Return the (x, y) coordinate for the center point of the cell that contains the specified text.  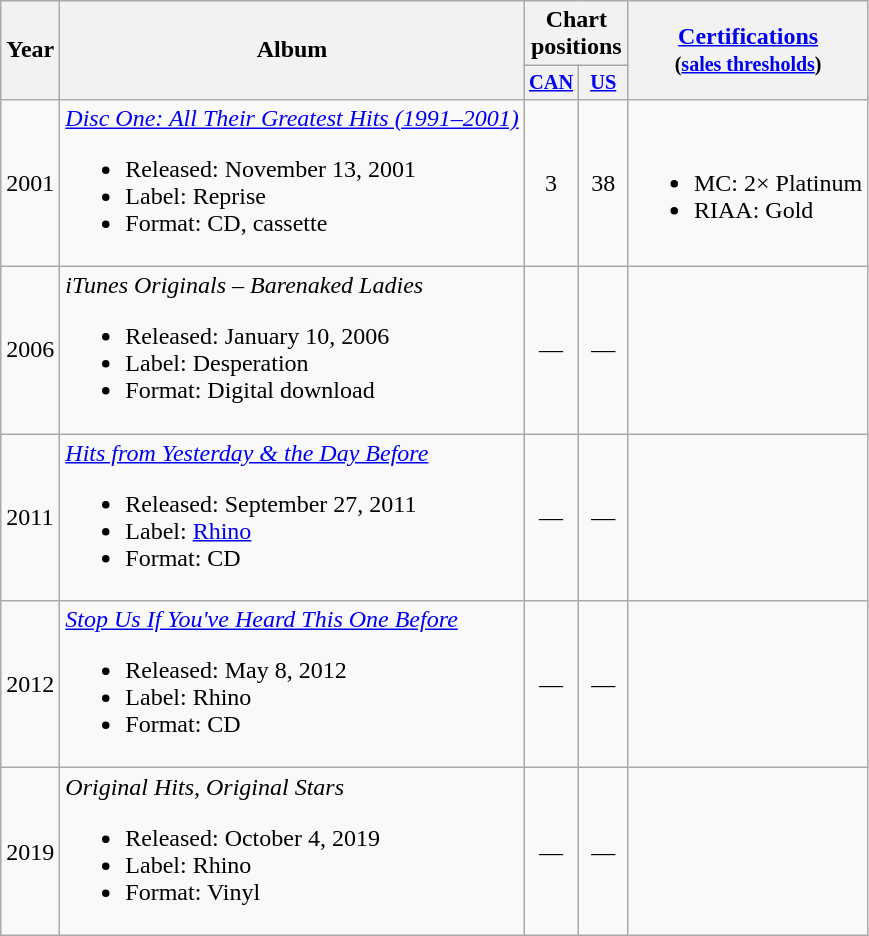
US (603, 83)
2011 (30, 518)
2006 (30, 350)
Original Hits, Original StarsReleased: October 4, 2019 Label: RhinoFormat: Vinyl (292, 852)
Album (292, 50)
Chart positions (576, 34)
3 (551, 182)
Certifications(sales thresholds) (748, 50)
2001 (30, 182)
CAN (551, 83)
Stop Us If You've Heard This One BeforeReleased: May 8, 2012Label: RhinoFormat: CD (292, 684)
Year (30, 50)
Disc One: All Their Greatest Hits (1991–2001)Released: November 13, 2001Label: RepriseFormat: CD, cassette (292, 182)
Hits from Yesterday & the Day BeforeReleased: September 27, 2011Label: RhinoFormat: CD (292, 518)
MC: 2× PlatinumRIAA: Gold (748, 182)
2012 (30, 684)
iTunes Originals – Barenaked LadiesReleased: January 10, 2006Label: DesperationFormat: Digital download (292, 350)
38 (603, 182)
2019 (30, 852)
